Output the [X, Y] coordinate of the center of the cell containing the given text.  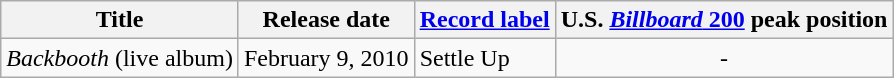
Backbooth (live album) [120, 58]
- [724, 58]
U.S. Billboard 200 peak position [724, 20]
Settle Up [484, 58]
February 9, 2010 [326, 58]
Record label [484, 20]
Release date [326, 20]
Title [120, 20]
